Identify which cell holds the provided text, then report its [x, y] central coordinate. 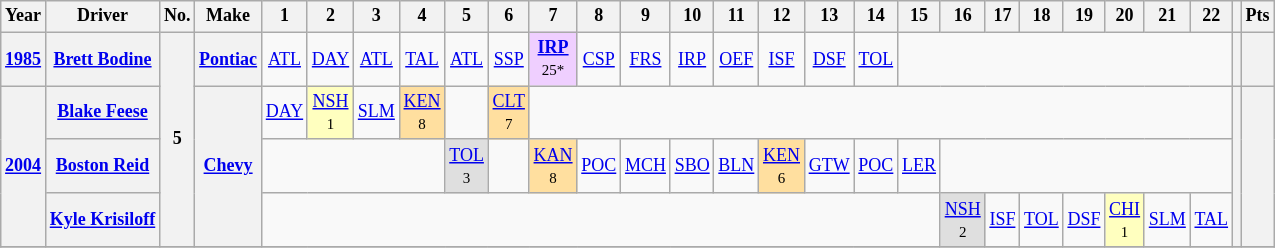
Blake Feese [102, 113]
10 [692, 16]
Driver [102, 16]
17 [1002, 16]
3 [377, 16]
1985 [24, 59]
13 [829, 16]
SSP [508, 59]
15 [920, 16]
Pontiac [228, 59]
No. [178, 16]
14 [876, 16]
1 [284, 16]
12 [782, 16]
CSP [599, 59]
NSH1 [330, 113]
4 [422, 16]
KEN8 [422, 113]
2 [330, 16]
Chevy [228, 166]
19 [1084, 16]
KEN6 [782, 166]
CLT7 [508, 113]
Brett Bodine [102, 59]
NSH2 [962, 220]
Kyle Krisiloff [102, 220]
BLN [736, 166]
20 [1125, 16]
IRP25* [553, 59]
9 [646, 16]
18 [1042, 16]
Boston Reid [102, 166]
GTW [829, 166]
TOL3 [466, 166]
Year [24, 16]
16 [962, 16]
8 [599, 16]
11 [736, 16]
21 [1167, 16]
22 [1211, 16]
Make [228, 16]
KAN8 [553, 166]
MCH [646, 166]
2004 [24, 166]
SBO [692, 166]
OEF [736, 59]
7 [553, 16]
LER [920, 166]
Pts [1258, 16]
6 [508, 16]
IRP [692, 59]
FRS [646, 59]
CHI1 [1125, 220]
